For the text-containing cell, return its midpoint in (x, y) coordinate format. 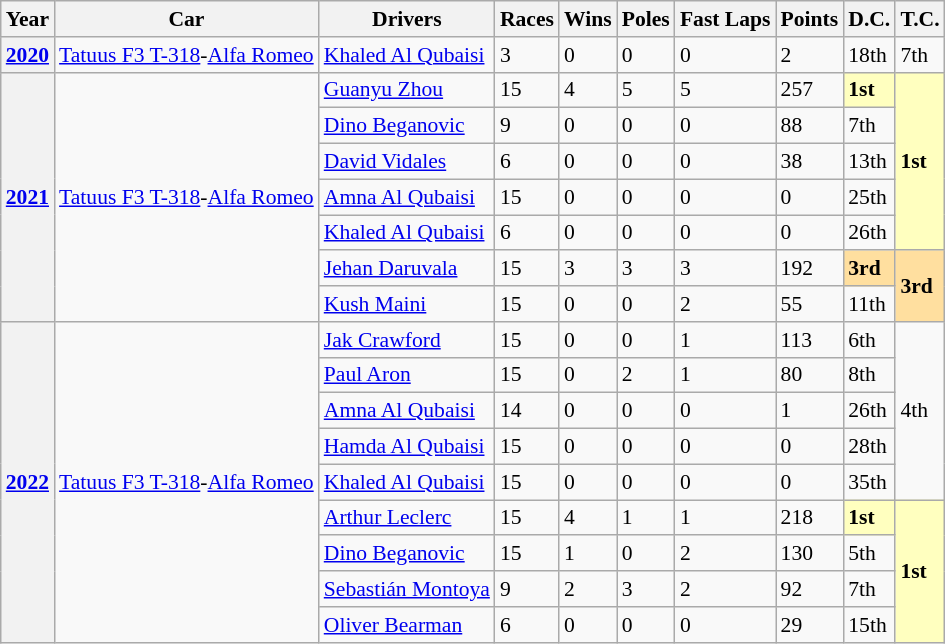
2021 (28, 196)
8th (869, 375)
14 (527, 411)
18th (869, 55)
25th (869, 197)
2020 (28, 55)
92 (810, 589)
Guanyu Zhou (407, 90)
Sebastián Montoya (407, 589)
Points (810, 19)
Oliver Bearman (407, 625)
113 (810, 340)
80 (810, 375)
Paul Aron (407, 375)
Fast Laps (726, 19)
Arthur Leclerc (407, 518)
88 (810, 126)
218 (810, 518)
Kush Maini (407, 304)
11th (869, 304)
Jak Crawford (407, 340)
D.C. (869, 19)
6th (869, 340)
Poles (646, 19)
Drivers (407, 19)
Car (186, 19)
28th (869, 447)
55 (810, 304)
Hamda Al Qubaisi (407, 447)
5th (869, 554)
2022 (28, 482)
35th (869, 482)
4th (920, 411)
T.C. (920, 19)
192 (810, 269)
15th (869, 625)
257 (810, 90)
Wins (588, 19)
Year (28, 19)
Races (527, 19)
13th (869, 162)
David Vidales (407, 162)
Jehan Daruvala (407, 269)
130 (810, 554)
29 (810, 625)
38 (810, 162)
